Search for the cell housing the specified text and yield its [x, y] center coordinate. 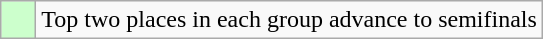
Top two places in each group advance to semifinals [290, 20]
